For the text-containing cell, return its midpoint in [X, Y] coordinate format. 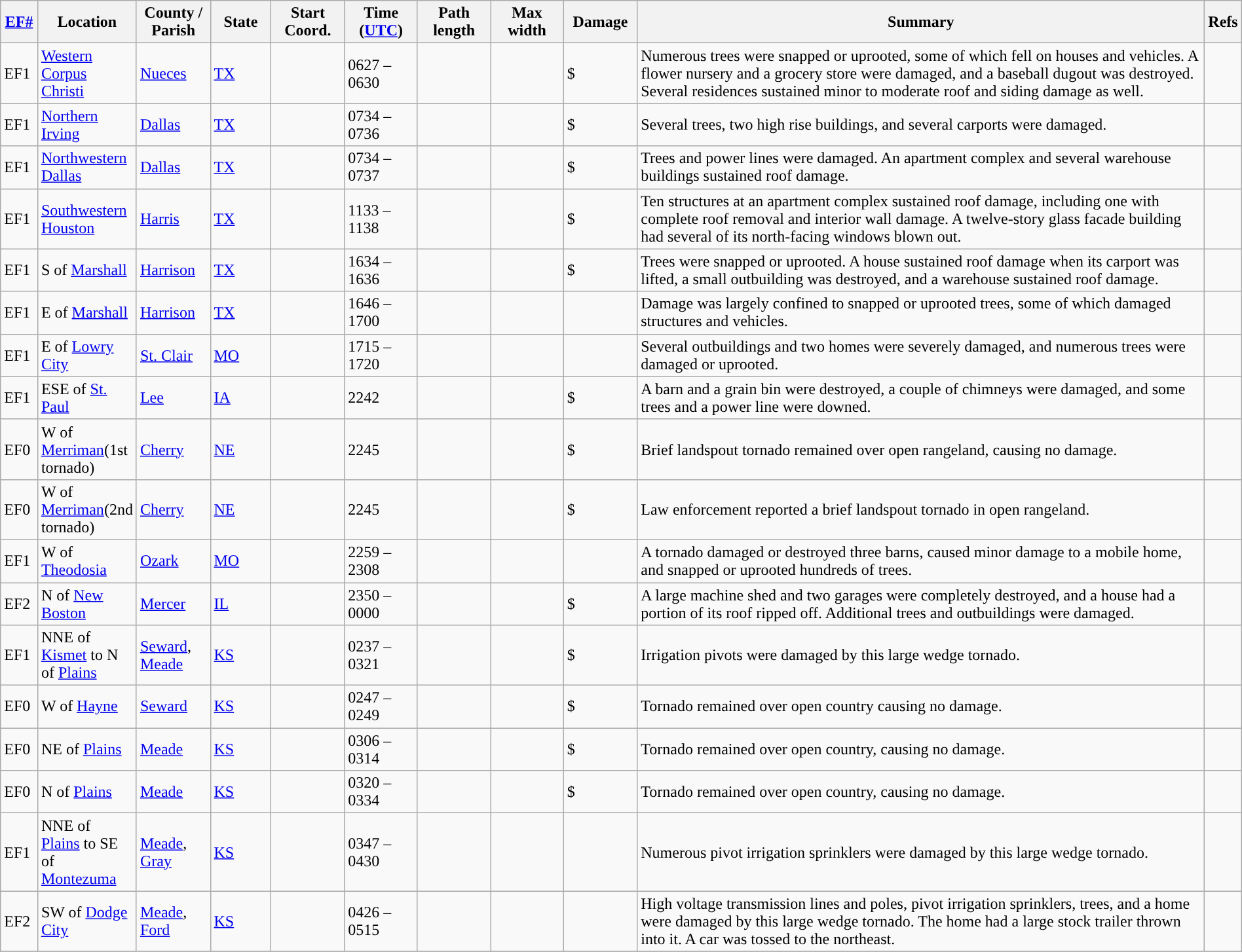
Path length [453, 22]
NNE of Plains to SE of Montezuma [86, 852]
IL [241, 604]
Several trees, two high rise buildings, and several carports were damaged. [921, 124]
Harris [173, 219]
Northern Irving [86, 124]
0426 – 0515 [381, 921]
SW of Dodge City [86, 921]
Summary [921, 22]
0734 – 0736 [381, 124]
0320 – 0334 [381, 792]
Lee [173, 398]
Nueces [173, 73]
Time (UTC) [381, 22]
Tornado remained over open country causing no damage. [921, 707]
2350 – 0000 [381, 604]
E of Lowry City [86, 355]
NE of Plains [86, 749]
Refs [1224, 22]
Brief landspout tornado remained over open rangeland, causing no damage. [921, 449]
Mercer [173, 604]
Numerous pivot irrigation sprinklers were damaged by this large wedge tornado. [921, 852]
Damage was largely confined to snapped or uprooted trees, some of which damaged structures and vehicles. [921, 313]
0347 – 0430 [381, 852]
NNE of Kismet to N of Plains [86, 655]
Meade, Gray [173, 852]
Western Corpus Christi [86, 73]
0306 – 0314 [381, 749]
1634 – 1636 [381, 270]
A barn and a grain bin were destroyed, a couple of chimneys were damaged, and some trees and a power line were downed. [921, 398]
Seward [173, 707]
Meade, Ford [173, 921]
W of Hayne [86, 707]
Southwestern Houston [86, 219]
Seward, Meade [173, 655]
0627 – 0630 [381, 73]
State [241, 22]
S of Marshall [86, 270]
1715 – 1720 [381, 355]
0237 – 0321 [381, 655]
Damage [600, 22]
N of New Boston [86, 604]
2242 [381, 398]
1646 – 1700 [381, 313]
Max width [527, 22]
Location [86, 22]
N of Plains [86, 792]
St. Clair [173, 355]
0734 – 0737 [381, 168]
Trees and power lines were damaged. An apartment complex and several warehouse buildings sustained roof damage. [921, 168]
A tornado damaged or destroyed three barns, caused minor damage to a mobile home, and snapped or uprooted hundreds of trees. [921, 560]
EF# [20, 22]
W of Merriman(2nd tornado) [86, 509]
1133 – 1138 [381, 219]
Start Coord. [308, 22]
Northwestern Dallas [86, 168]
2259 – 2308 [381, 560]
W of Merriman(1st tornado) [86, 449]
ESE of St. Paul [86, 398]
Law enforcement reported a brief landspout tornado in open rangeland. [921, 509]
E of Marshall [86, 313]
0247 – 0249 [381, 707]
Ozark [173, 560]
Irrigation pivots were damaged by this large wedge tornado. [921, 655]
Several outbuildings and two homes were severely damaged, and numerous trees were damaged or uprooted. [921, 355]
IA [241, 398]
W of Theodosia [86, 560]
County / Parish [173, 22]
